Search for the cell housing the specified text and yield its (x, y) center coordinate. 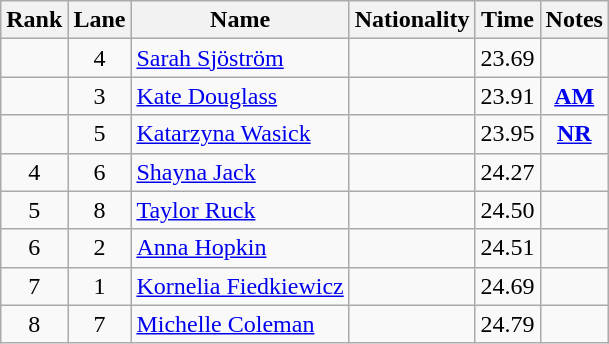
Katarzyna Wasick (240, 134)
Kate Douglass (240, 96)
23.91 (508, 96)
24.79 (508, 324)
24.69 (508, 286)
24.27 (508, 172)
Michelle Coleman (240, 324)
Nationality (412, 20)
NR (574, 134)
Name (240, 20)
23.95 (508, 134)
Taylor Ruck (240, 210)
24.51 (508, 248)
Notes (574, 20)
3 (100, 96)
Rank (34, 20)
Shayna Jack (240, 172)
Lane (100, 20)
2 (100, 248)
23.69 (508, 58)
Sarah Sjöström (240, 58)
Anna Hopkin (240, 248)
1 (100, 286)
AM (574, 96)
24.50 (508, 210)
Kornelia Fiedkiewicz (240, 286)
Time (508, 20)
